Identify which cell holds the provided text, then report its (x, y) central coordinate. 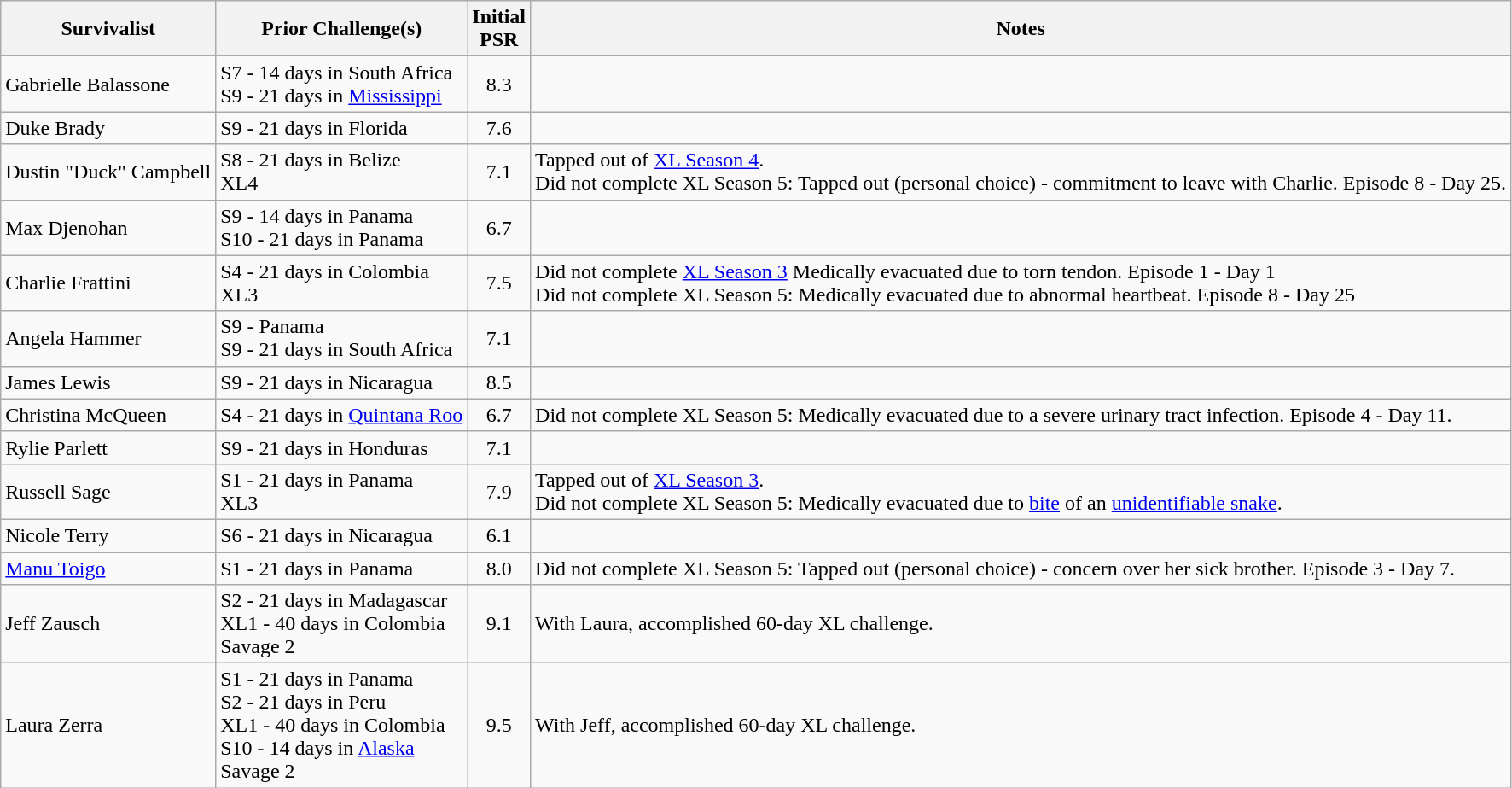
Survivalist (108, 29)
With Laura, accomplished 60-day XL challenge. (1021, 624)
S1 - 21 days in Panama (341, 568)
9.1 (499, 624)
7.6 (499, 128)
InitialPSR (499, 29)
Russell Sage (108, 492)
With Jeff, accomplished 60-day XL challenge. (1021, 726)
Dustin "Duck" Campbell (108, 172)
Nicole Terry (108, 535)
S1 - 21 days in PanamaXL3 (341, 492)
Manu Toigo (108, 568)
Did not complete XL Season 5: Medically evacuated due to a severe urinary tract infection. Episode 4 - Day 11. (1021, 415)
Prior Challenge(s) (341, 29)
8.0 (499, 568)
9.5 (499, 726)
Gabrielle Balassone (108, 84)
S9 - Panama S9 - 21 days in South Africa (341, 338)
S4 - 21 days in Quintana Roo (341, 415)
S7 - 14 days in South AfricaS9 - 21 days in Mississippi (341, 84)
S9 - 21 days in Florida (341, 128)
Notes (1021, 29)
S9 - 21 days in Honduras (341, 447)
S6 - 21 days in Nicaragua (341, 535)
Tapped out of XL Season 4.Did not complete XL Season 5: Tapped out (personal choice) - commitment to leave with Charlie. Episode 8 - Day 25. (1021, 172)
Charlie Frattini (108, 283)
S9 - 21 days in Nicaragua (341, 382)
Tapped out of XL Season 3.Did not complete XL Season 5: Medically evacuated due to bite of an unidentifiable snake. (1021, 492)
S2 - 21 days in MadagascarXL1 - 40 days in ColombiaSavage 2 (341, 624)
8.3 (499, 84)
S1 - 21 days in PanamaS2 - 21 days in PeruXL1 - 40 days in ColombiaS10 - 14 days in AlaskaSavage 2 (341, 726)
Did not complete XL Season 5: Tapped out (personal choice) - concern over her sick brother. Episode 3 - Day 7. (1021, 568)
S4 - 21 days in ColombiaXL3 (341, 283)
Angela Hammer (108, 338)
S9 - 14 days in PanamaS10 - 21 days in Panama (341, 227)
Laura Zerra (108, 726)
7.9 (499, 492)
James Lewis (108, 382)
Christina McQueen (108, 415)
Duke Brady (108, 128)
8.5 (499, 382)
S8 - 21 days in BelizeXL4 (341, 172)
Rylie Parlett (108, 447)
7.5 (499, 283)
6.1 (499, 535)
Jeff Zausch (108, 624)
Max Djenohan (108, 227)
